Find where the given text appears and provide that cell's center as [x, y] coordinate. 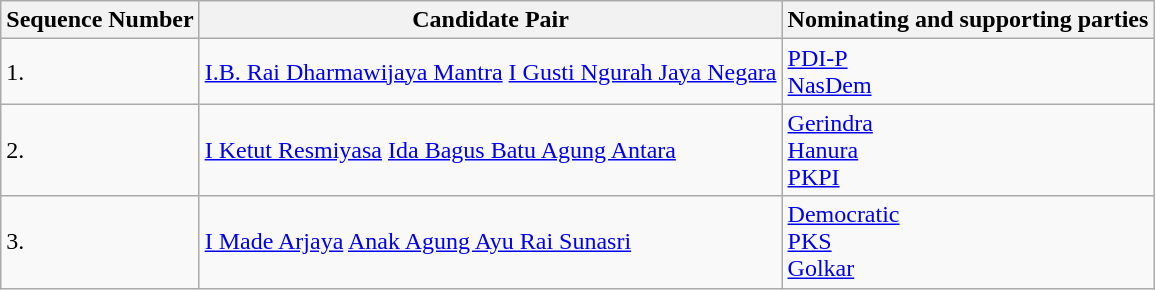
DemocraticPKSGolkar [968, 242]
Candidate Pair [490, 20]
1. [100, 72]
I Ketut Resmiyasa Ida Bagus Batu Agung Antara [490, 150]
I Made Arjaya Anak Agung Ayu Rai Sunasri [490, 242]
Sequence Number [100, 20]
2. [100, 150]
Nominating and supporting parties [968, 20]
I.B. Rai Dharmawijaya Mantra I Gusti Ngurah Jaya Negara [490, 72]
3. [100, 242]
PDI-PNasDem [968, 72]
GerindraHanuraPKPI [968, 150]
